Pinpoint the cell where the given text exists, returning its (x, y) midpoint coordinate. 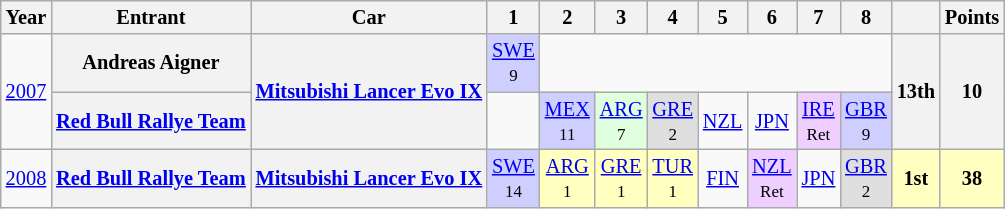
ARG1 (568, 178)
3 (622, 17)
7 (819, 17)
6 (772, 17)
Car (369, 17)
NZLRet (772, 178)
1st (916, 178)
GBR9 (866, 121)
GBR2 (866, 178)
Year (26, 17)
13th (916, 92)
4 (672, 17)
2007 (26, 92)
SWE14 (514, 178)
38 (972, 178)
IRERet (819, 121)
2 (568, 17)
8 (866, 17)
5 (722, 17)
10 (972, 92)
SWE9 (514, 63)
Points (972, 17)
FIN (722, 178)
1 (514, 17)
Entrant (150, 17)
TUR1 (672, 178)
2008 (26, 178)
MEX11 (568, 121)
GRE1 (622, 178)
GRE2 (672, 121)
NZL (722, 121)
ARG7 (622, 121)
Andreas Aigner (150, 63)
